Return [x, y] of the center of cell containing provided text 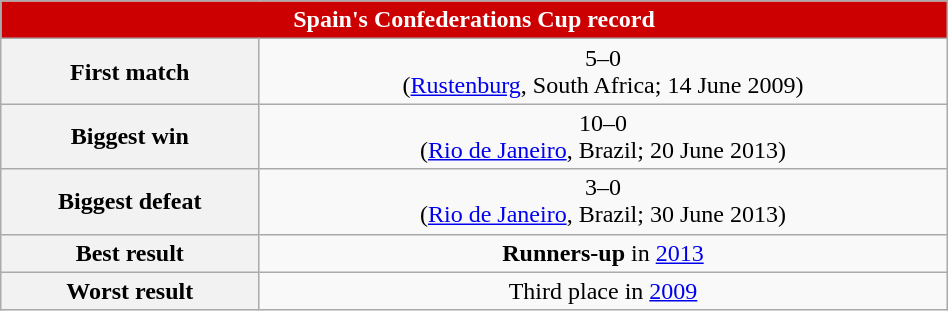
Spain's Confederations Cup record [474, 20]
10–0 (Rio de Janeiro, Brazil; 20 June 2013) [603, 136]
5–0 (Rustenburg, South Africa; 14 June 2009) [603, 72]
Best result [130, 253]
3–0 (Rio de Janeiro, Brazil; 30 June 2013) [603, 202]
Biggest defeat [130, 202]
First match [130, 72]
Biggest win [130, 136]
Third place in 2009 [603, 291]
Worst result [130, 291]
Runners-up in 2013 [603, 253]
